Capture the cell that displays the provided text and extract its (X, Y) central coordinate. 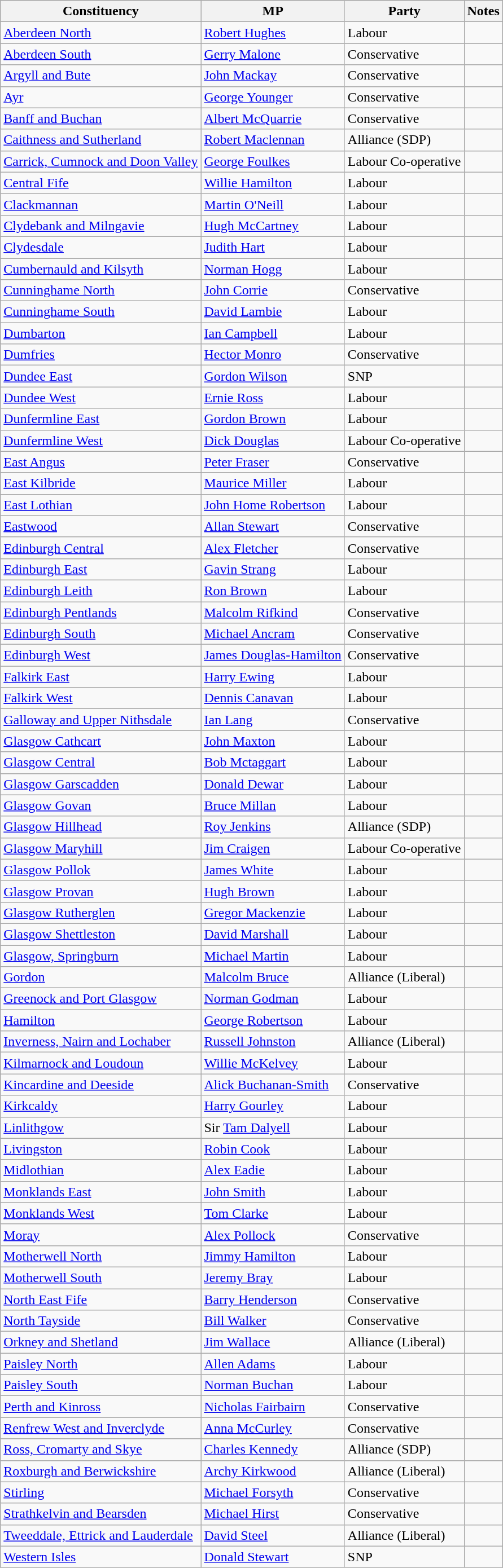
Livingston (100, 1149)
Michael Ancram (273, 634)
Malcolm Bruce (273, 977)
Ross, Cromarty and Skye (100, 1450)
Glasgow Govan (100, 805)
Notes (483, 11)
Moray (100, 1235)
Edinburgh Pentlands (100, 612)
Archy Kirkwood (273, 1471)
Harry Gourley (273, 1106)
George Younger (273, 97)
Western Isles (100, 1557)
Glasgow Provan (100, 891)
Kilmarnock and Loudoun (100, 1063)
Dunfermline East (100, 419)
John Corrie (273, 290)
Ernie Ross (273, 398)
Dumbarton (100, 333)
Bruce Millan (273, 805)
Central Fife (100, 183)
Edinburgh South (100, 634)
Jim Craigen (273, 848)
John Mackay (273, 76)
Cunninghame South (100, 312)
John Maxton (273, 741)
Perth and Kinross (100, 1407)
Banff and Buchan (100, 118)
Constituency (100, 11)
Jimmy Hamilton (273, 1256)
Sir Tam Dalyell (273, 1127)
Greenock and Port Glasgow (100, 999)
David Lambie (273, 312)
Anna McCurley (273, 1428)
Paisley South (100, 1385)
Norman Godman (273, 999)
Falkirk East (100, 677)
Roy Jenkins (273, 827)
Glasgow Maryhill (100, 848)
Motherwell South (100, 1278)
Robin Cook (273, 1149)
Hamilton (100, 1020)
Cumbernauld and Kilsyth (100, 269)
Gregor Mackenzie (273, 913)
Gerry Malone (273, 54)
Edinburgh East (100, 569)
Jim Wallace (273, 1342)
Hugh Brown (273, 891)
Willie McKelvey (273, 1063)
George Robertson (273, 1020)
Willie Hamilton (273, 183)
Monklands West (100, 1213)
Orkney and Shetland (100, 1342)
Nicholas Fairbairn (273, 1407)
Edinburgh Central (100, 548)
George Foulkes (273, 161)
North East Fife (100, 1299)
Linlithgow (100, 1127)
Cunninghame North (100, 290)
Midlothian (100, 1170)
Galloway and Upper Nithsdale (100, 720)
Gavin Strang (273, 569)
Aberdeen North (100, 33)
Dunfermline West (100, 441)
Dumfries (100, 355)
Stirling (100, 1492)
Strathkelvin and Bearsden (100, 1514)
Paisley North (100, 1364)
Kincardine and Deeside (100, 1085)
John Home Robertson (273, 505)
Glasgow Hillhead (100, 827)
Robert Hughes (273, 33)
Clackmannan (100, 204)
Alick Buchanan-Smith (273, 1085)
Bill Walker (273, 1321)
Martin O'Neill (273, 204)
Motherwell North (100, 1256)
Hugh McCartney (273, 226)
Barry Henderson (273, 1299)
Dundee East (100, 376)
Tom Clarke (273, 1213)
Norman Buchan (273, 1385)
Michael Martin (273, 956)
Alex Fletcher (273, 548)
Harry Ewing (273, 677)
Ian Lang (273, 720)
Glasgow, Springburn (100, 956)
Norman Hogg (273, 269)
Glasgow Cathcart (100, 741)
Tweeddale, Ettrick and Lauderdale (100, 1535)
Glasgow Pollok (100, 870)
Kirkcaldy (100, 1106)
East Angus (100, 462)
Edinburgh West (100, 655)
Alex Eadie (273, 1170)
Alex Pollock (273, 1235)
Gordon (100, 977)
Hector Monro (273, 355)
Caithness and Sutherland (100, 140)
Jeremy Bray (273, 1278)
Aberdeen South (100, 54)
Glasgow Central (100, 763)
Glasgow Rutherglen (100, 913)
East Kilbride (100, 483)
Dundee West (100, 398)
Carrick, Cumnock and Doon Valley (100, 161)
Clydesdale (100, 247)
Argyll and Bute (100, 76)
Inverness, Nairn and Lochaber (100, 1042)
Michael Hirst (273, 1514)
James Douglas-Hamilton (273, 655)
Charles Kennedy (273, 1450)
Allen Adams (273, 1364)
Ron Brown (273, 591)
David Steel (273, 1535)
East Lothian (100, 505)
Bob Mctaggart (273, 763)
Glasgow Garscadden (100, 784)
Ian Campbell (273, 333)
Party (404, 11)
Allan Stewart (273, 526)
Judith Hart (273, 247)
Monklands East (100, 1192)
James White (273, 870)
Dick Douglas (273, 441)
Gordon Wilson (273, 376)
Donald Stewart (273, 1557)
Robert Maclennan (273, 140)
Edinburgh Leith (100, 591)
Malcolm Rifkind (273, 612)
John Smith (273, 1192)
David Marshall (273, 934)
Eastwood (100, 526)
Dennis Canavan (273, 698)
Renfrew West and Inverclyde (100, 1428)
Glasgow Shettleston (100, 934)
Maurice Miller (273, 483)
Falkirk West (100, 698)
Albert McQuarrie (273, 118)
Ayr (100, 97)
Donald Dewar (273, 784)
Michael Forsyth (273, 1492)
Peter Fraser (273, 462)
Gordon Brown (273, 419)
MP (273, 11)
North Tayside (100, 1321)
Clydebank and Milngavie (100, 226)
Russell Johnston (273, 1042)
Roxburgh and Berwickshire (100, 1471)
